Determine the [x, y] coordinate at the center of the cell enclosing the given text.  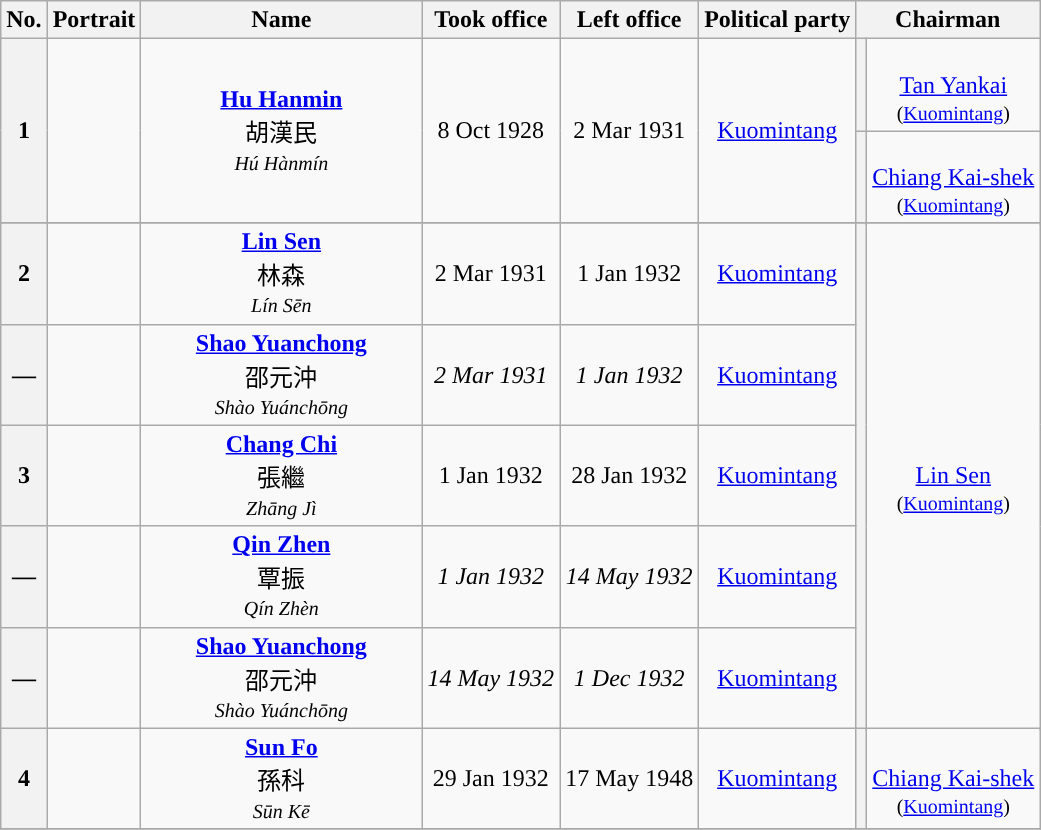
Portrait [94, 20]
Chairman [948, 20]
Lin Sen(Kuomintang) [954, 476]
1 Dec 1932 [630, 678]
Took office [491, 20]
1 [24, 131]
28 Jan 1932 [630, 476]
Political party [778, 20]
Sun Fo孫科Sūn Kē [282, 778]
17 May 1948 [630, 778]
8 Oct 1928 [491, 131]
29 Jan 1932 [491, 778]
3 [24, 476]
No. [24, 20]
Tan Yankai(Kuomintang) [954, 85]
4 [24, 778]
2 [24, 274]
Chang Chi張繼Zhāng Jì [282, 476]
Hu Hanmin胡漢民Hú Hànmín [282, 131]
Lin Sen林森Lín Sēn [282, 274]
Left office [630, 20]
Name [282, 20]
Qin Zhen覃振Qín Zhèn [282, 576]
